From the cell containing the given text, extract its center point as [x, y] coordinate. 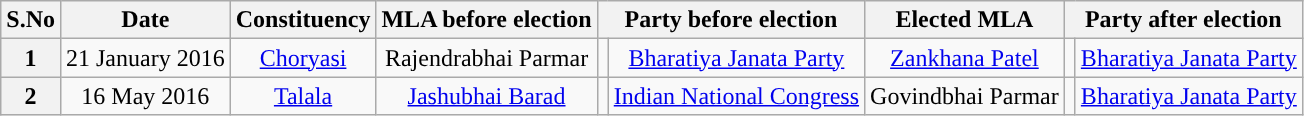
2 [31, 96]
16 May 2016 [145, 96]
Party after election [1183, 20]
Party before election [730, 20]
Zankhana Patel [965, 58]
S.No [31, 20]
MLA before election [486, 20]
Talala [303, 96]
Indian National Congress [736, 96]
Elected MLA [965, 20]
Govindbhai Parmar [965, 96]
Jashubhai Barad [486, 96]
Choryasi [303, 58]
Date [145, 20]
1 [31, 58]
21 January 2016 [145, 58]
Constituency [303, 20]
Rajendrabhai Parmar [486, 58]
